Return the (x, y) coordinate for the center point of the cell that contains the specified text.  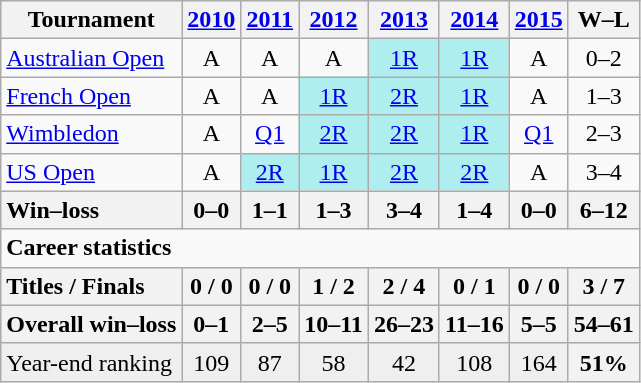
W–L (604, 20)
French Open (92, 96)
2–5 (270, 324)
Career statistics (320, 248)
5–5 (538, 324)
58 (334, 362)
10–11 (334, 324)
42 (404, 362)
Wimbledon (92, 134)
2012 (334, 20)
109 (212, 362)
0–1 (212, 324)
Australian Open (92, 58)
164 (538, 362)
1 / 2 (334, 286)
Win–loss (92, 210)
Titles / Finals (92, 286)
51% (604, 362)
3 / 7 (604, 286)
1–4 (474, 210)
2015 (538, 20)
87 (270, 362)
26–23 (404, 324)
108 (474, 362)
2010 (212, 20)
Year-end ranking (92, 362)
2011 (270, 20)
54–61 (604, 324)
0–2 (604, 58)
2013 (404, 20)
Overall win–loss (92, 324)
11–16 (474, 324)
0 / 1 (474, 286)
2 / 4 (404, 286)
6–12 (604, 210)
2–3 (604, 134)
Tournament (92, 20)
2014 (474, 20)
1–1 (270, 210)
US Open (92, 172)
